Scan for the cell matching the given text and deliver its (X, Y) coordinate at center. 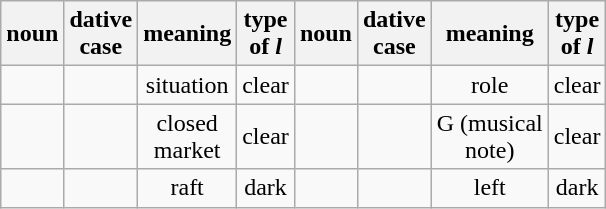
left (490, 188)
situation (188, 85)
closed market (188, 136)
raft (188, 188)
G (musicalnote) (490, 136)
role (490, 85)
